Identify which cell holds the provided text, then report its [X, Y] central coordinate. 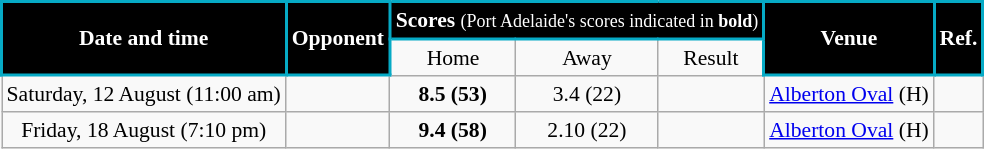
Home [453, 57]
8.5 (53) [453, 93]
Away [586, 57]
Date and time [144, 39]
Result [711, 57]
Friday, 18 August (7:10 pm) [144, 130]
Ref. [958, 39]
Opponent [338, 39]
Scores (Port Adelaide's scores indicated in bold) [577, 20]
2.10 (22) [586, 130]
Saturday, 12 August (11:00 am) [144, 93]
3.4 (22) [586, 93]
Venue [849, 39]
9.4 (58) [453, 130]
